Pinpoint the cell where the given text exists, returning its (x, y) midpoint coordinate. 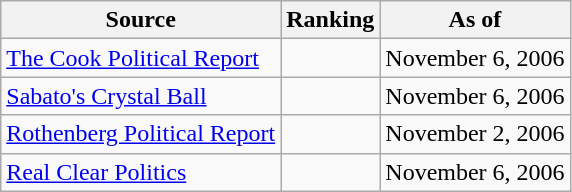
November 2, 2006 (475, 134)
Ranking (330, 20)
As of (475, 20)
Rothenberg Political Report (141, 134)
The Cook Political Report (141, 58)
Sabato's Crystal Ball (141, 96)
Source (141, 20)
Real Clear Politics (141, 172)
